Find where the given text appears and provide that cell's center as (X, Y) coordinate. 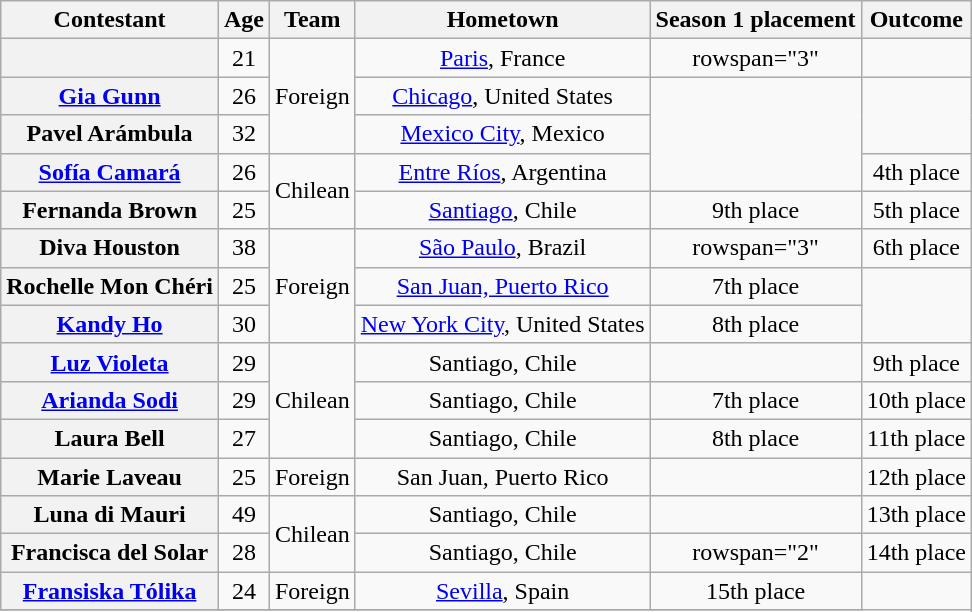
Luz Violeta (110, 362)
Entre Ríos, Argentina (502, 172)
Francisca del Solar (110, 553)
Chicago, United States (502, 96)
Fernanda Brown (110, 210)
Pavel Arámbula (110, 134)
Contestant (110, 20)
Sofía Camará (110, 172)
5th place (916, 210)
Age (244, 20)
27 (244, 438)
New York City, United States (502, 324)
6th place (916, 248)
30 (244, 324)
12th place (916, 477)
Season 1 placement (756, 20)
São Paulo, Brazil (502, 248)
11th place (916, 438)
Team (312, 20)
Gia Gunn (110, 96)
10th place (916, 400)
32 (244, 134)
Mexico City, Mexico (502, 134)
Hometown (502, 20)
Marie Laveau (110, 477)
21 (244, 58)
15th place (756, 591)
28 (244, 553)
Luna di Mauri (110, 515)
Fransiska Tólika (110, 591)
Paris, France (502, 58)
Outcome (916, 20)
Rochelle Mon Chéri (110, 286)
Sevilla, Spain (502, 591)
Kandy Ho (110, 324)
Laura Bell (110, 438)
49 (244, 515)
Arianda Sodi (110, 400)
14th place (916, 553)
24 (244, 591)
38 (244, 248)
4th place (916, 172)
rowspan="2" (756, 553)
13th place (916, 515)
Diva Houston (110, 248)
